Identify which cell holds the provided text, then report its [x, y] central coordinate. 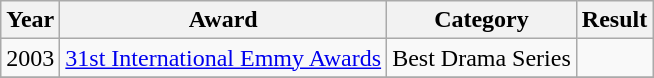
Result [614, 20]
Award [224, 20]
31st International Emmy Awards [224, 58]
Category [482, 20]
2003 [30, 58]
Year [30, 20]
Best Drama Series [482, 58]
